Return the [x, y] coordinate for the center point of the cell that contains the specified text.  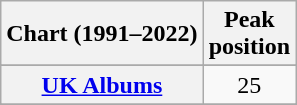
25 [249, 85]
UK Albums [102, 85]
Peakposition [249, 34]
Chart (1991–2022) [102, 34]
